Extract the [X, Y] coordinate from the center of the cell holding the provided text.  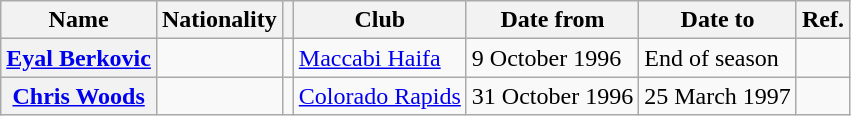
31 October 1996 [552, 96]
Nationality [219, 20]
Maccabi Haifa [380, 58]
Name [79, 20]
Club [380, 20]
9 October 1996 [552, 58]
Date from [552, 20]
25 March 1997 [718, 96]
Date to [718, 20]
Ref. [822, 20]
Colorado Rapids [380, 96]
Chris Woods [79, 96]
End of season [718, 58]
Eyal Berkovic [79, 58]
